Identify which cell holds the provided text, then report its [x, y] central coordinate. 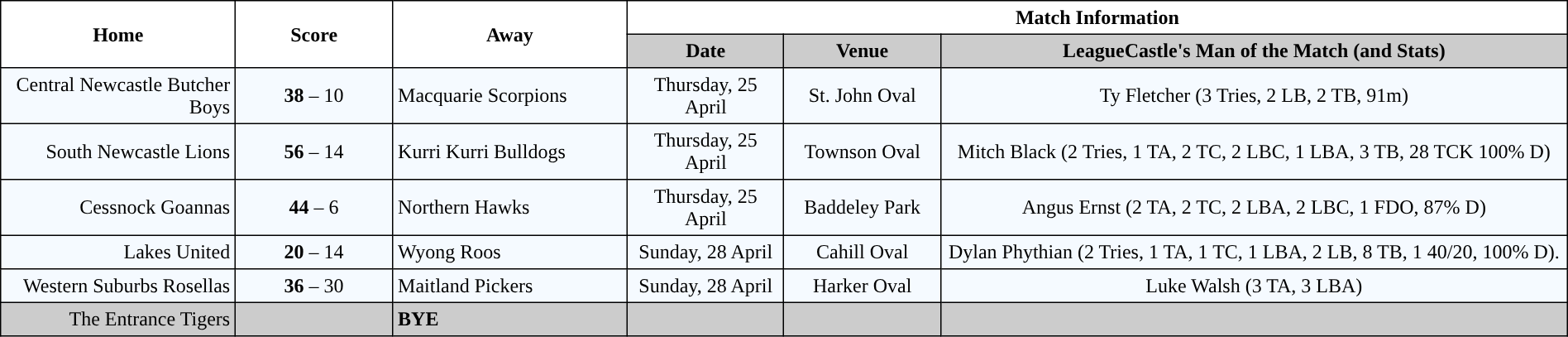
Cessnock Goannas [118, 208]
St. John Oval [862, 96]
20 – 14 [314, 252]
Mitch Black (2 Tries, 1 TA, 2 TC, 2 LBC, 1 LBA, 3 TB, 28 TCK 100% D) [1254, 152]
Dylan Phythian (2 Tries, 1 TA, 1 TC, 1 LBA, 2 LB, 8 TB, 1 40/20, 100% D). [1254, 252]
Townson Oval [862, 152]
Away [509, 35]
Home [118, 35]
Date [706, 51]
BYE [509, 319]
South Newcastle Lions [118, 152]
Venue [862, 51]
Northern Hawks [509, 208]
Angus Ernst (2 TA, 2 TC, 2 LBA, 2 LBC, 1 FDO, 87% D) [1254, 208]
Luke Walsh (3 TA, 3 LBA) [1254, 286]
Harker Oval [862, 286]
44 – 6 [314, 208]
Macquarie Scorpions [509, 96]
Baddeley Park [862, 208]
Kurri Kurri Bulldogs [509, 152]
36 – 30 [314, 286]
Wyong Roos [509, 252]
Score [314, 35]
Lakes United [118, 252]
38 – 10 [314, 96]
Western Suburbs Rosellas [118, 286]
56 – 14 [314, 152]
Cahill Oval [862, 252]
Match Information [1098, 17]
Maitland Pickers [509, 286]
Ty Fletcher (3 Tries, 2 LB, 2 TB, 91m) [1254, 96]
LeagueCastle's Man of the Match (and Stats) [1254, 51]
The Entrance Tigers [118, 319]
Central Newcastle Butcher Boys [118, 96]
